Extract the [x, y] coordinate from the center of the cell holding the provided text.  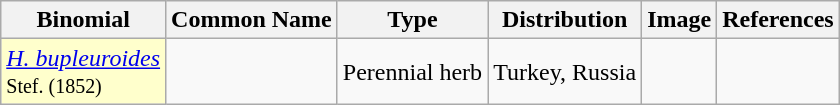
Turkey, Russia [565, 72]
Distribution [565, 20]
Type [412, 20]
Image [680, 20]
References [778, 20]
Perennial herb [412, 72]
H. bupleuroidesStef. (1852) [84, 72]
Common Name [252, 20]
Binomial [84, 20]
